Detect which cell encompasses the target text, then output its [X, Y] center coordinate. 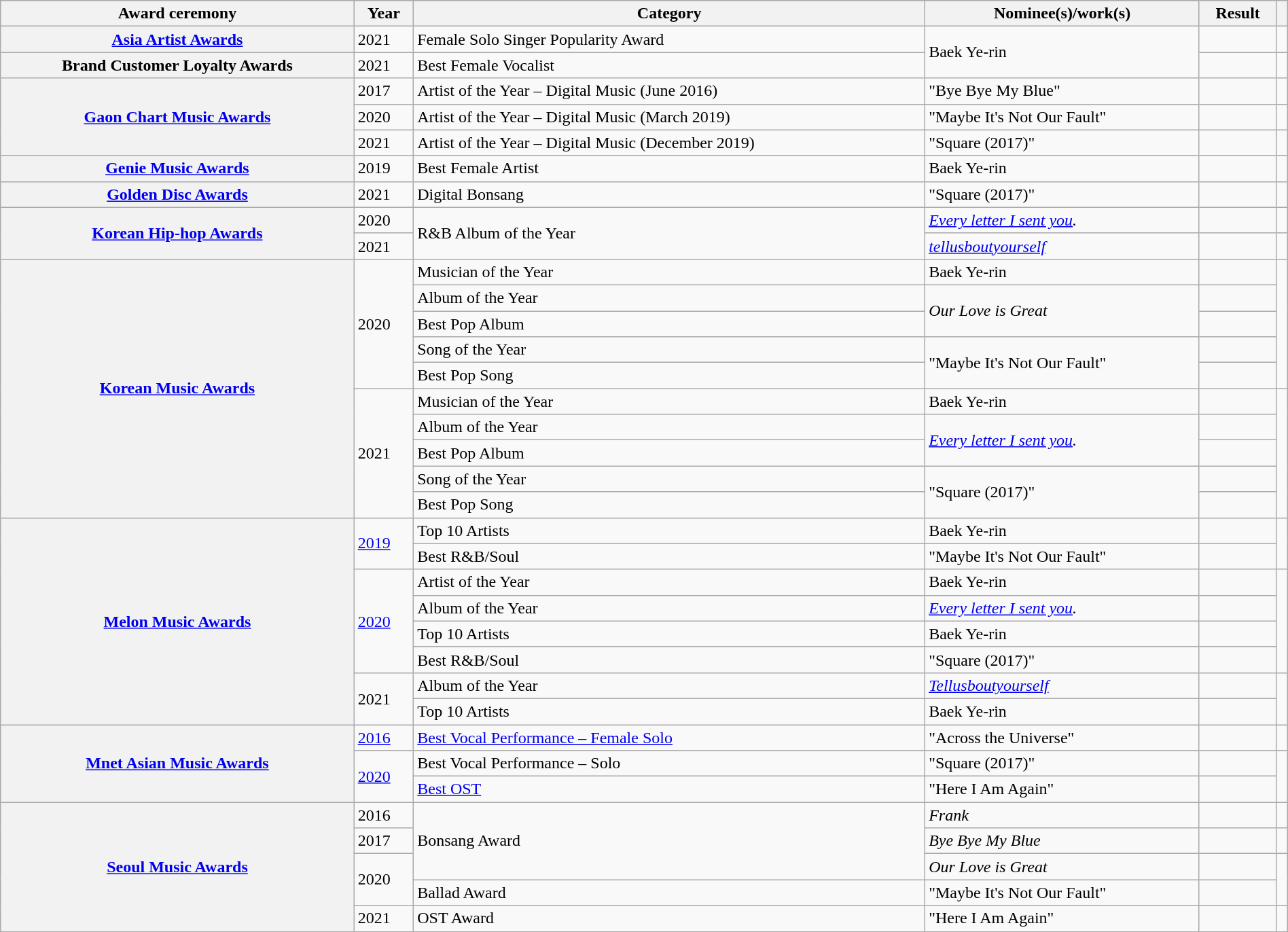
Brand Customer Loyalty Awards [177, 65]
Frank [1062, 815]
"Across the Universe" [1062, 737]
Digital Bonsang [670, 194]
Bye Bye My Blue [1062, 841]
OST Award [670, 918]
Seoul Music Awards [177, 867]
Gaon Chart Music Awards [177, 117]
Ballad Award [670, 893]
Best Vocal Performance – Solo [670, 764]
R&B Album of the Year [670, 233]
Best Female Artist [670, 168]
Artist of the Year – Digital Music (December 2019) [670, 143]
Golden Disc Awards [177, 194]
Year [384, 14]
Asia Artist Awards [177, 39]
Artist of the Year [670, 582]
Best Vocal Performance – Female Solo [670, 737]
Best Female Vocalist [670, 65]
Korean Hip-hop Awards [177, 233]
"Bye Bye My Blue" [1062, 91]
Korean Music Awards [177, 389]
Mnet Asian Music Awards [177, 763]
Nominee(s)/work(s) [1062, 14]
Female Solo Singer Popularity Award [670, 39]
Result [1238, 14]
tellusboutyourself [1062, 246]
Category [670, 14]
Best OST [670, 789]
Artist of the Year – Digital Music (March 2019) [670, 117]
Bonsang Award [670, 841]
Melon Music Awards [177, 621]
Tellusboutyourself [1062, 685]
Genie Music Awards [177, 168]
Artist of the Year – Digital Music (June 2016) [670, 91]
Award ceremony [177, 14]
